Detect which cell encompasses the target text, then output its [x, y] center coordinate. 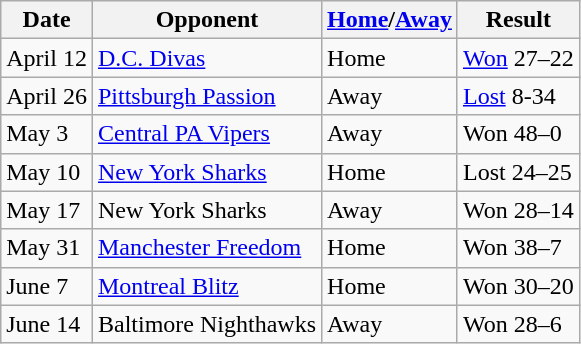
Home/Away [390, 20]
Pittsburgh Passion [206, 96]
Manchester Freedom [206, 248]
Result [518, 20]
Won 48–0 [518, 134]
Date [47, 20]
Lost 24–25 [518, 172]
May 31 [47, 248]
Central PA Vipers [206, 134]
Won 38–7 [518, 248]
Lost 8-34 [518, 96]
Won 27–22 [518, 58]
April 12 [47, 58]
Won 30–20 [518, 286]
Montreal Blitz [206, 286]
June 14 [47, 324]
June 7 [47, 286]
Baltimore Nighthawks [206, 324]
May 3 [47, 134]
D.C. Divas [206, 58]
Won 28–6 [518, 324]
Opponent [206, 20]
April 26 [47, 96]
Won 28–14 [518, 210]
May 17 [47, 210]
May 10 [47, 172]
